For the text-containing cell, return its midpoint in [x, y] coordinate format. 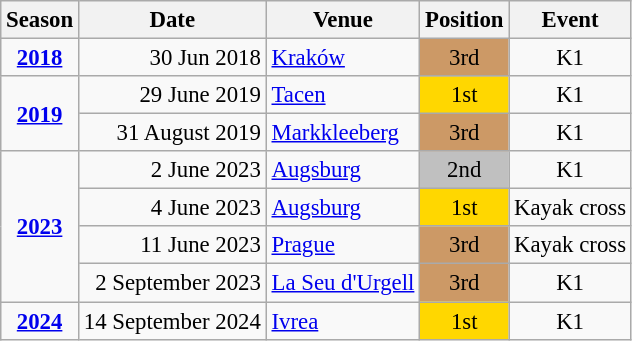
2 June 2023 [172, 170]
2nd [464, 170]
11 June 2023 [172, 245]
31 August 2019 [172, 133]
30 Jun 2018 [172, 58]
2023 [40, 226]
2024 [40, 321]
Ivrea [342, 321]
Markkleeberg [342, 133]
Date [172, 20]
29 June 2019 [172, 95]
Venue [342, 20]
Position [464, 20]
Event [570, 20]
Tacen [342, 95]
Kraków [342, 58]
La Seu d'Urgell [342, 283]
14 September 2024 [172, 321]
4 June 2023 [172, 208]
2019 [40, 114]
2018 [40, 58]
2 September 2023 [172, 283]
Season [40, 20]
Prague [342, 245]
